Determine the [x, y] coordinate at the center of the cell enclosing the given text.  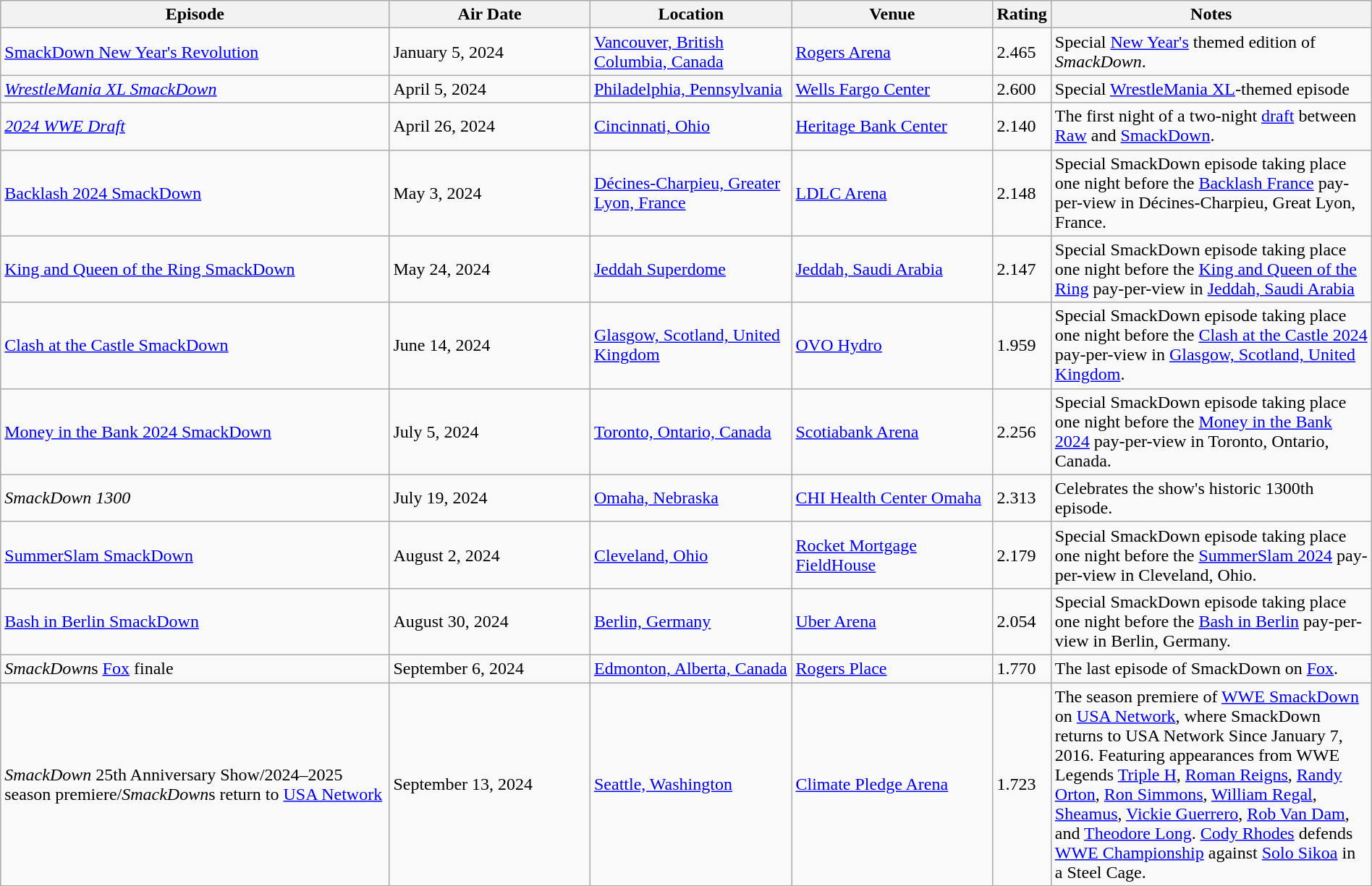
2.140 [1022, 126]
SummerSlam SmackDown [195, 555]
SmackDown 1300 [195, 498]
August 30, 2024 [490, 621]
Episode [195, 14]
LDLC Arena [892, 192]
Vancouver, British Columbia, Canada [690, 52]
Toronto, Ontario, Canada [690, 431]
Cleveland, Ohio [690, 555]
Edmonton, Alberta, Canada [690, 668]
1.959 [1022, 346]
Décines-Charpieu, Greater Lyon, France [690, 192]
Clash at the Castle SmackDown [195, 346]
2.465 [1022, 52]
Backlash 2024 SmackDown [195, 192]
1.723 [1022, 784]
Jeddah, Saudi Arabia [892, 269]
Special SmackDown episode taking place one night before the Backlash France pay-per-view in Décines-Charpieu, Great Lyon, France. [1211, 192]
Glasgow, Scotland, United Kingdom [690, 346]
Seattle, Washington [690, 784]
Heritage Bank Center [892, 126]
Wells Fargo Center [892, 89]
Special WrestleMania XL-themed episode [1211, 89]
January 5, 2024 [490, 52]
Omaha, Nebraska [690, 498]
Climate Pledge Arena [892, 784]
The first night of a two-night draft between Raw and SmackDown. [1211, 126]
Uber Arena [892, 621]
May 3, 2024 [490, 192]
CHI Health Center Omaha [892, 498]
Rocket Mortgage FieldHouse [892, 555]
April 5, 2024 [490, 89]
Special SmackDown episode taking place one night before the SummerSlam 2024 pay-per-view in Cleveland, Ohio. [1211, 555]
Notes [1211, 14]
Bash in Berlin SmackDown [195, 621]
Rogers Arena [892, 52]
Location [690, 14]
Celebrates the show's historic 1300th episode. [1211, 498]
SmackDowns Fox finale [195, 668]
The last episode of SmackDown on Fox. [1211, 668]
July 19, 2024 [490, 498]
May 24, 2024 [490, 269]
Cincinnati, Ohio [690, 126]
Special SmackDown episode taking place one night before the Money in the Bank 2024 pay-per-view in Toronto, Ontario, Canada. [1211, 431]
Special SmackDown episode taking place one night before the Clash at the Castle 2024 pay-per-view in Glasgow, Scotland, United Kingdom. [1211, 346]
Money in the Bank 2024 SmackDown [195, 431]
June 14, 2024 [490, 346]
July 5, 2024 [490, 431]
Venue [892, 14]
Special SmackDown episode taking place one night before the Bash in Berlin pay-per-view in Berlin, Germany. [1211, 621]
2.054 [1022, 621]
OVO Hydro [892, 346]
2.256 [1022, 431]
2024 WWE Draft [195, 126]
Rogers Place [892, 668]
2.179 [1022, 555]
Philadelphia, Pennsylvania [690, 89]
2.313 [1022, 498]
Jeddah Superdome [690, 269]
September 6, 2024 [490, 668]
September 13, 2024 [490, 784]
SmackDown New Year's Revolution [195, 52]
SmackDown 25th Anniversary Show/2024–2025 season premiere/SmackDowns return to USA Network [195, 784]
April 26, 2024 [490, 126]
Special SmackDown episode taking place one night before the King and Queen of the Ring pay-per-view in Jeddah, Saudi Arabia [1211, 269]
Special New Year's themed edition of SmackDown. [1211, 52]
Berlin, Germany [690, 621]
WrestleMania XL SmackDown [195, 89]
August 2, 2024 [490, 555]
Rating [1022, 14]
Air Date [490, 14]
2.148 [1022, 192]
2.600 [1022, 89]
1.770 [1022, 668]
2.147 [1022, 269]
Scotiabank Arena [892, 431]
King and Queen of the Ring SmackDown [195, 269]
